Determine the (x, y) coordinate at the center of the cell enclosing the given text.  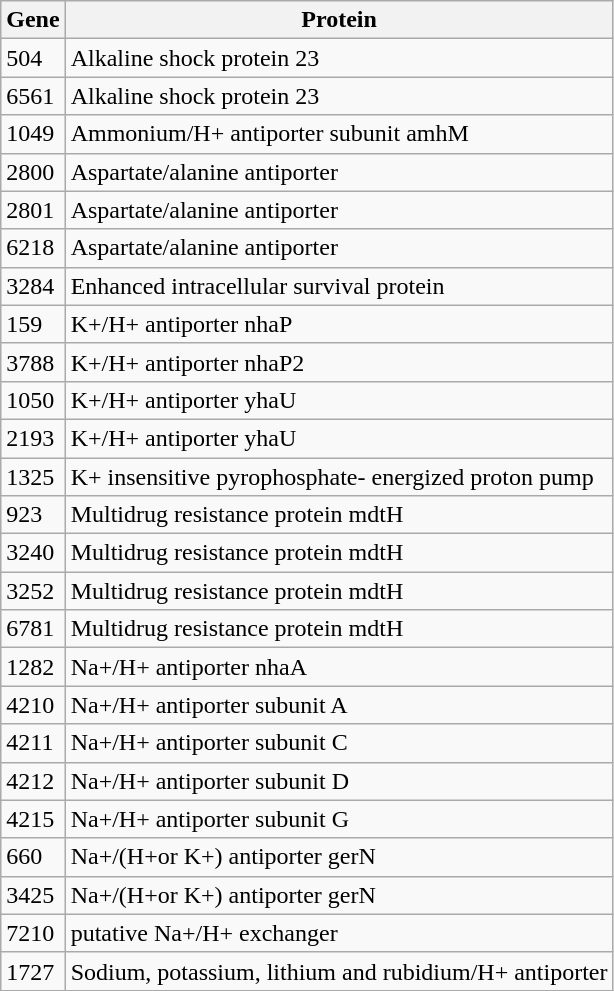
Na+/H+ antiporter subunit G (339, 819)
Sodium, potassium, lithium and rubidium/H+ antiporter (339, 971)
1325 (33, 477)
1282 (33, 667)
Ammonium/H+ antiporter subunit amhM (339, 134)
3788 (33, 362)
Na+/H+ antiporter nhaA (339, 667)
4215 (33, 819)
4210 (33, 705)
Na+/H+ antiporter subunit A (339, 705)
Protein (339, 20)
1727 (33, 971)
3240 (33, 553)
159 (33, 324)
2193 (33, 438)
1049 (33, 134)
4212 (33, 781)
Na+/H+ antiporter subunit C (339, 743)
923 (33, 515)
K+ insensitive pyrophosphate- energized proton pump (339, 477)
Na+/H+ antiporter subunit D (339, 781)
6561 (33, 96)
K+/H+ antiporter nhaP (339, 324)
1050 (33, 400)
3425 (33, 895)
2800 (33, 172)
3284 (33, 286)
4211 (33, 743)
6218 (33, 248)
504 (33, 58)
2801 (33, 210)
660 (33, 857)
K+/H+ antiporter nhaP2 (339, 362)
3252 (33, 591)
Enhanced intracellular survival protein (339, 286)
Gene (33, 20)
7210 (33, 933)
putative Na+/H+ exchanger (339, 933)
6781 (33, 629)
